Provide the [x, y] coordinate of the cell's center where the given text is located.  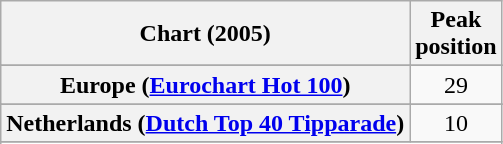
Peakposition [456, 34]
Chart (2005) [206, 34]
Netherlands (Dutch Top 40 Tipparade) [206, 123]
Europe (Eurochart Hot 100) [206, 85]
10 [456, 123]
29 [456, 85]
